For the text-containing cell, return its midpoint in [x, y] coordinate format. 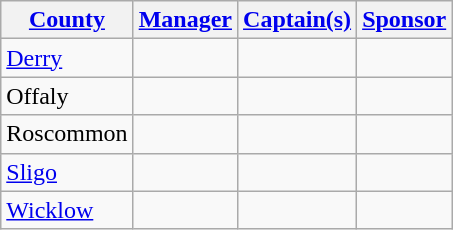
County [67, 20]
Offaly [67, 96]
Derry [67, 58]
Wicklow [67, 210]
Captain(s) [298, 20]
Sponsor [404, 20]
Roscommon [67, 134]
Manager [185, 20]
Sligo [67, 172]
